Scan for the cell matching the given text and deliver its [X, Y] coordinate at center. 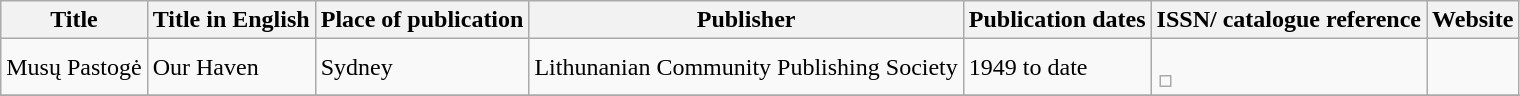
Sydney [422, 68]
Our Haven [231, 68]
1949 to date [1057, 68]
ISSN/ catalogue reference [1288, 20]
Place of publication [422, 20]
Title [74, 20]
Publication dates [1057, 20]
Lithunanian Community Publishing Society [746, 68]
Musų Pastogė [74, 68]
Website [1473, 20]
Publisher [746, 20]
Title in English [231, 20]
